Determine the (X, Y) coordinate at the center of the cell enclosing the given text.  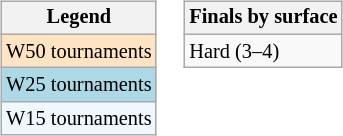
W15 tournaments (78, 119)
Finals by surface (263, 18)
W25 tournaments (78, 85)
W50 tournaments (78, 51)
Hard (3–4) (263, 51)
Legend (78, 18)
